Determine the (x, y) coordinate at the center of the cell enclosing the given text.  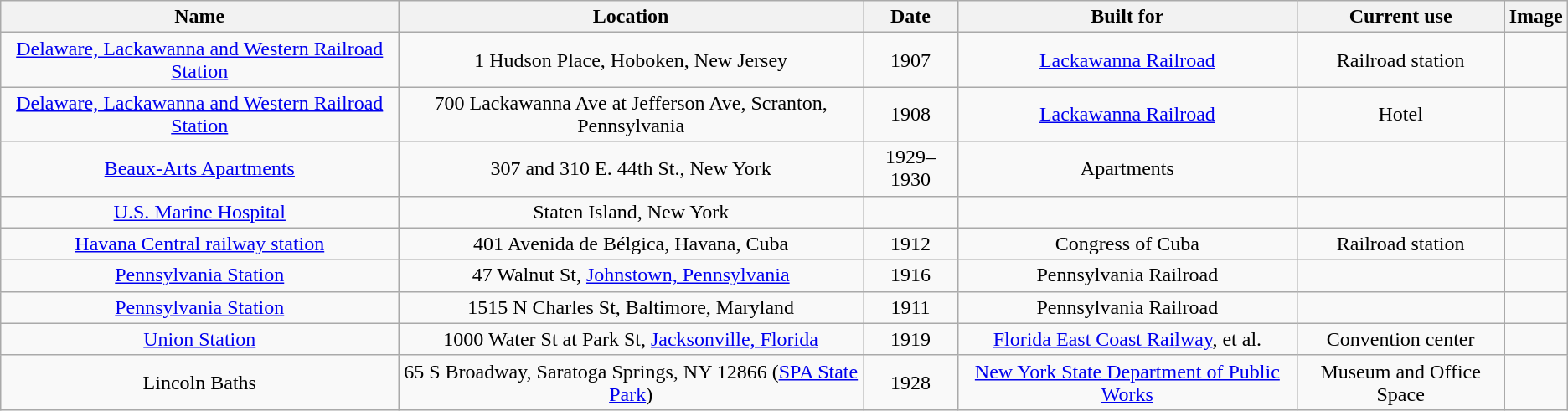
Name (199, 17)
65 S Broadway, Saratoga Springs, NY 12866 (SPA State Park) (632, 382)
Convention center (1400, 339)
1928 (910, 382)
1916 (910, 275)
1 Hudson Place, Hoboken, New Jersey (632, 60)
401 Avenida de Bélgica, Havana, Cuba (632, 244)
1911 (910, 307)
1912 (910, 244)
Staten Island, New York (632, 212)
307 and 310 E. 44th St., New York (632, 169)
Location (632, 17)
1919 (910, 339)
U.S. Marine Hospital (199, 212)
Beaux-Arts Apartments (199, 169)
Florida East Coast Railway, et al. (1127, 339)
Lincoln Baths (199, 382)
Image (1536, 17)
Current use (1400, 17)
1000 Water St at Park St, Jacksonville, Florida (632, 339)
1908 (910, 114)
Hotel (1400, 114)
Congress of Cuba (1127, 244)
Built for (1127, 17)
Havana Central railway station (199, 244)
1515 N Charles St, Baltimore, Maryland (632, 307)
1929–1930 (910, 169)
Museum and Office Space (1400, 382)
Union Station (199, 339)
Apartments (1127, 169)
700 Lackawanna Ave at Jefferson Ave, Scranton, Pennsylvania (632, 114)
Date (910, 17)
47 Walnut St, Johnstown, Pennsylvania (632, 275)
1907 (910, 60)
New York State Department of Public Works (1127, 382)
